Provide the [X, Y] coordinate of the cell's center where the given text is located.  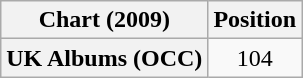
Position [255, 20]
UK Albums (OCC) [104, 58]
104 [255, 58]
Chart (2009) [104, 20]
